Identify which cell holds the provided text, then report its (x, y) central coordinate. 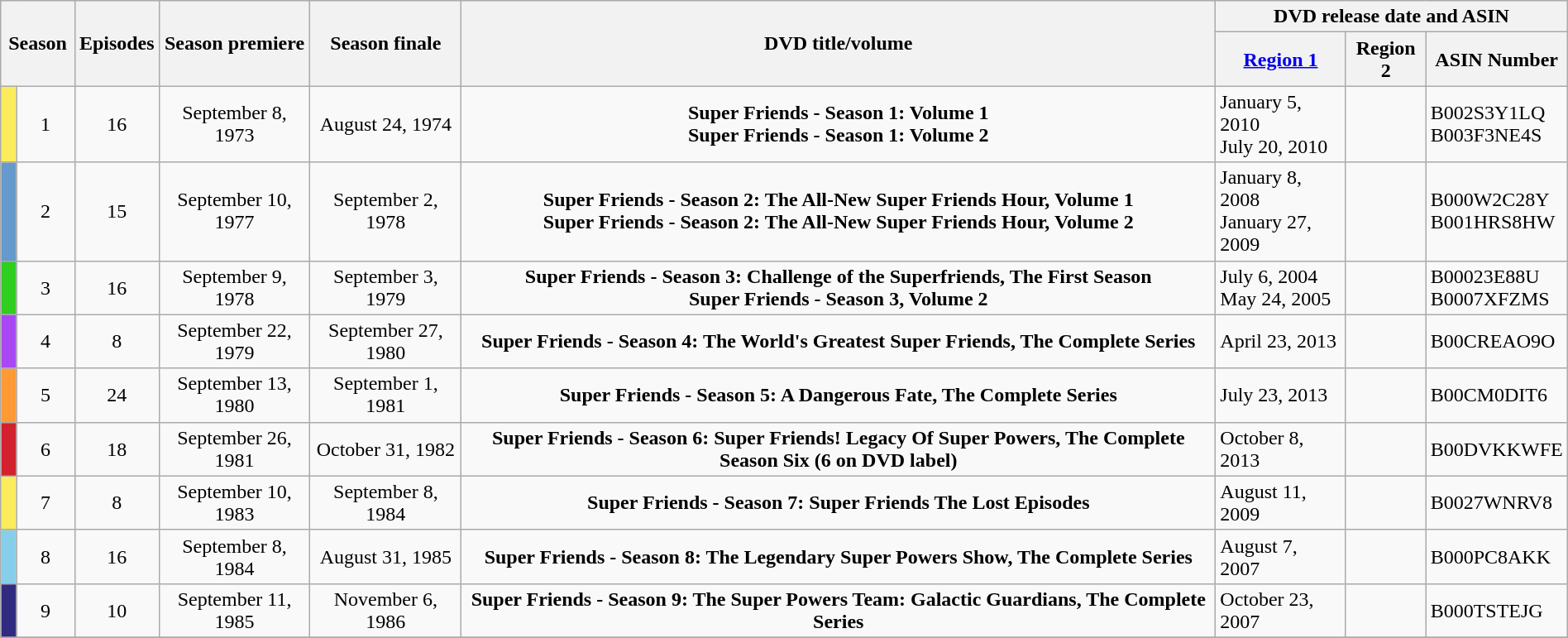
B000TSTEJG (1497, 611)
Super Friends - Season 4: The World's Greatest Super Friends, The Complete Series (839, 341)
DVD release date and ASIN (1391, 17)
5 (46, 396)
Region 2 (1386, 60)
August 31, 1985 (385, 556)
October 31, 1982 (385, 449)
August 24, 1974 (385, 124)
July 6, 2004May 24, 2005 (1280, 288)
9 (46, 611)
September 1, 1981 (385, 396)
18 (117, 449)
November 6, 1986 (385, 611)
September 11, 1985 (235, 611)
B002S3Y1LQB003F3NE4S (1497, 124)
15 (117, 212)
B00CM0DIT6 (1497, 396)
Super Friends - Season 7: Super Friends The Lost Episodes (839, 503)
DVD title/volume (839, 43)
B00CREAO9O (1497, 341)
September 22, 1979 (235, 341)
2 (46, 212)
1 (46, 124)
B0027WNRV8 (1497, 503)
September 13, 1980 (235, 396)
Super Friends - Season 5: A Dangerous Fate, The Complete Series (839, 396)
August 7, 2007 (1280, 556)
B000W2C28YB001HRS8HW (1497, 212)
September 2, 1978 (385, 212)
ASIN Number (1497, 60)
4 (46, 341)
Super Friends - Season 3: Challenge of the Superfriends, The First SeasonSuper Friends - Season 3, Volume 2 (839, 288)
January 8, 2008January 27, 2009 (1280, 212)
Super Friends - Season 2: The All-New Super Friends Hour, Volume 1Super Friends - Season 2: The All-New Super Friends Hour, Volume 2 (839, 212)
September 8, 1973 (235, 124)
April 23, 2013 (1280, 341)
7 (46, 503)
September 26, 1981 (235, 449)
October 8, 2013 (1280, 449)
Super Friends - Season 6: Super Friends! Legacy Of Super Powers, The Complete Season Six (6 on DVD label) (839, 449)
Super Friends - Season 1: Volume 1Super Friends - Season 1: Volume 2 (839, 124)
Super Friends - Season 8: The Legendary Super Powers Show, The Complete Series (839, 556)
Region 1 (1280, 60)
3 (46, 288)
Super Friends - Season 9: The Super Powers Team: Galactic Guardians, The Complete Series (839, 611)
B00023E88UB0007XFZMS (1497, 288)
24 (117, 396)
September 10, 1983 (235, 503)
September 9, 1978 (235, 288)
Season premiere (235, 43)
Season finale (385, 43)
September 3, 1979 (385, 288)
July 23, 2013 (1280, 396)
Season (38, 43)
6 (46, 449)
August 11, 2009 (1280, 503)
September 10, 1977 (235, 212)
October 23, 2007 (1280, 611)
Episodes (117, 43)
10 (117, 611)
B00DVKKWFE (1497, 449)
January 5, 2010July 20, 2010 (1280, 124)
September 27, 1980 (385, 341)
B000PC8AKK (1497, 556)
